Return the [X, Y] coordinate for the center point of the cell that contains the specified text.  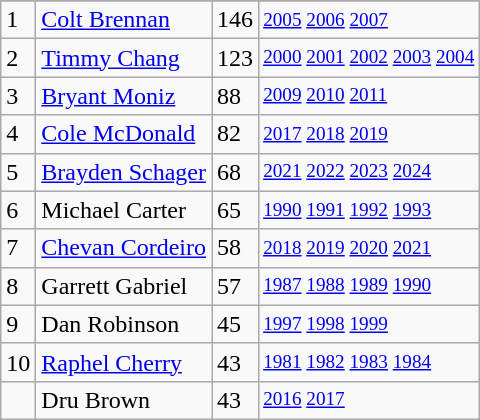
2000 2001 2002 2003 2004 [369, 58]
2005 2006 2007 [369, 20]
65 [236, 210]
7 [18, 248]
2018 2019 2020 2021 [369, 248]
123 [236, 58]
2016 2017 [369, 400]
5 [18, 172]
Colt Brennan [124, 20]
4 [18, 134]
45 [236, 324]
Timmy Chang [124, 58]
8 [18, 286]
146 [236, 20]
2 [18, 58]
1 [18, 20]
3 [18, 96]
1981 1982 1983 1984 [369, 362]
68 [236, 172]
Bryant Moniz [124, 96]
1987 1988 1989 1990 [369, 286]
Chevan Cordeiro [124, 248]
Dru Brown [124, 400]
88 [236, 96]
58 [236, 248]
Cole McDonald [124, 134]
1990 1991 1992 1993 [369, 210]
2021 2022 2023 2024 [369, 172]
Garrett Gabriel [124, 286]
10 [18, 362]
57 [236, 286]
1997 1998 1999 [369, 324]
9 [18, 324]
6 [18, 210]
Raphel Cherry [124, 362]
Dan Robinson [124, 324]
82 [236, 134]
Brayden Schager [124, 172]
2009 2010 2011 [369, 96]
Michael Carter [124, 210]
2017 2018 2019 [369, 134]
